Capture the cell that displays the provided text and extract its (X, Y) central coordinate. 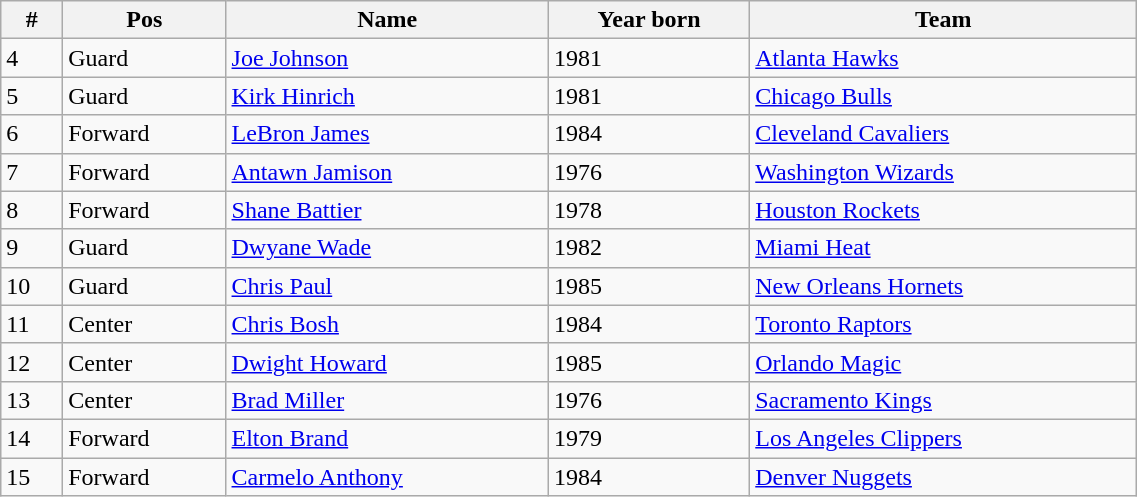
12 (32, 362)
8 (32, 210)
Chris Paul (387, 286)
1978 (648, 210)
Elton Brand (387, 438)
Los Angeles Clippers (944, 438)
Toronto Raptors (944, 324)
Antawn Jamison (387, 172)
Dwight Howard (387, 362)
Kirk Hinrich (387, 96)
Name (387, 20)
Year born (648, 20)
Brad Miller (387, 400)
11 (32, 324)
7 (32, 172)
Cleveland Cavaliers (944, 134)
1979 (648, 438)
Denver Nuggets (944, 477)
Team (944, 20)
Miami Heat (944, 248)
LeBron James (387, 134)
Atlanta Hawks (944, 58)
Pos (144, 20)
Dwyane Wade (387, 248)
10 (32, 286)
14 (32, 438)
6 (32, 134)
New Orleans Hornets (944, 286)
Chicago Bulls (944, 96)
Washington Wizards (944, 172)
# (32, 20)
Joe Johnson (387, 58)
Chris Bosh (387, 324)
9 (32, 248)
13 (32, 400)
15 (32, 477)
Orlando Magic (944, 362)
5 (32, 96)
4 (32, 58)
1982 (648, 248)
Carmelo Anthony (387, 477)
Houston Rockets (944, 210)
Sacramento Kings (944, 400)
Shane Battier (387, 210)
